Locate the cell with the specified text and output its [x, y] center coordinate. 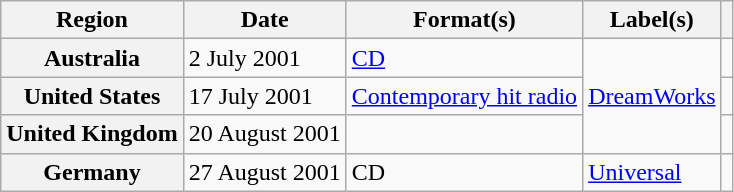
United States [92, 96]
Label(s) [652, 20]
United Kingdom [92, 134]
DreamWorks [652, 96]
Australia [92, 58]
Format(s) [464, 20]
2 July 2001 [264, 58]
17 July 2001 [264, 96]
Germany [92, 172]
Region [92, 20]
27 August 2001 [264, 172]
Universal [652, 172]
Contemporary hit radio [464, 96]
Date [264, 20]
20 August 2001 [264, 134]
